Find where the given text appears and provide that cell's center as (X, Y) coordinate. 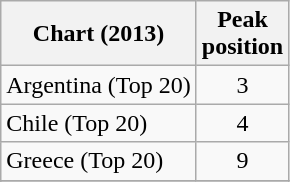
Greece (Top 20) (99, 161)
Argentina (Top 20) (99, 85)
Peakposition (242, 34)
Chart (2013) (99, 34)
9 (242, 161)
4 (242, 123)
Chile (Top 20) (99, 123)
3 (242, 85)
